Pinpoint the cell where the given text exists, returning its [X, Y] midpoint coordinate. 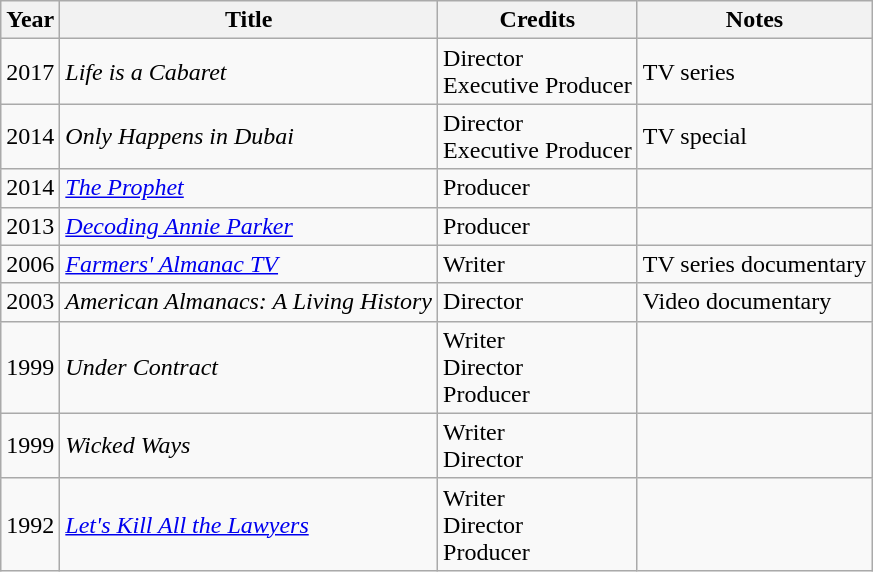
Life is a Cabaret [249, 72]
Year [30, 20]
Wicked Ways [249, 446]
WriterDirectorProducer [538, 367]
Let's Kill All the Lawyers [249, 524]
Only Happens in Dubai [249, 136]
Director [538, 302]
Writer [538, 264]
TV special [754, 136]
Under Contract [249, 367]
Writer DirectorProducer [538, 524]
Title [249, 20]
2017 [30, 72]
1992 [30, 524]
2006 [30, 264]
Notes [754, 20]
Credits [538, 20]
TV series documentary [754, 264]
Video documentary [754, 302]
Decoding Annie Parker [249, 226]
The Prophet [249, 188]
Farmers' Almanac TV [249, 264]
American Almanacs: A Living History [249, 302]
TV series [754, 72]
2013 [30, 226]
WriterDirector [538, 446]
2003 [30, 302]
